Detect which cell encompasses the target text, then output its [X, Y] center coordinate. 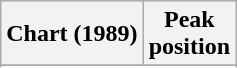
Chart (1989) [72, 34]
Peakposition [189, 34]
